Locate the cell with the specified text and output its (X, Y) center coordinate. 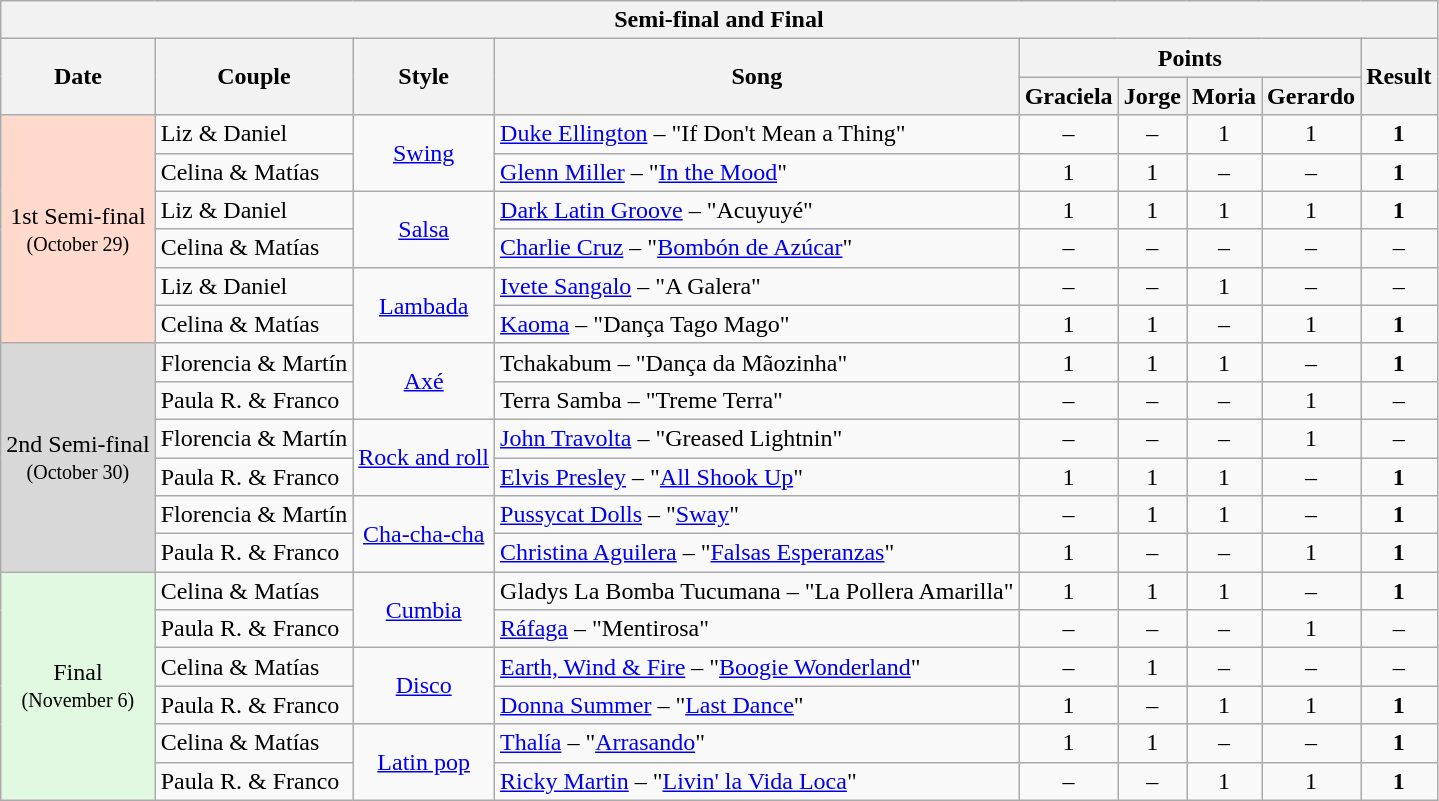
Final (November 6) (78, 686)
Tchakabum – "Dança da Mãozinha" (758, 362)
Couple (254, 77)
Dark Latin Groove – "Acuyuyé" (758, 210)
Swing (424, 153)
Terra Samba – "Treme Terra" (758, 400)
Gladys La Bomba Tucumana – "La Pollera Amarilla" (758, 591)
Salsa (424, 229)
Graciela (1068, 96)
Charlie Cruz – "Bombón de Azúcar" (758, 248)
Ricky Martin – "Livin' la Vida Loca" (758, 781)
Axé (424, 381)
Song (758, 77)
Gerardo (1312, 96)
Cumbia (424, 610)
Duke Ellington – "If Don't Mean a Thing" (758, 134)
Pussycat Dolls – "Sway" (758, 515)
2nd Semi-final (October 30) (78, 457)
Glenn Miller – "In the Mood" (758, 172)
Ivete Sangalo – "A Galera" (758, 286)
Jorge (1152, 96)
Donna Summer – "Last Dance" (758, 705)
Christina Aguilera – "Falsas Esperanzas" (758, 553)
Elvis Presley – "All Shook Up" (758, 477)
Disco (424, 686)
1st Semi-final (October 29) (78, 229)
Kaoma – "Dança Tago Mago" (758, 324)
Semi-final and Final (719, 20)
Points (1190, 58)
Latin pop (424, 762)
Result (1399, 77)
Style (424, 77)
Cha-cha-cha (424, 534)
Lambada (424, 305)
Moria (1224, 96)
John Travolta – "Greased Lightnin" (758, 438)
Thalía – "Arrasando" (758, 743)
Date (78, 77)
Earth, Wind & Fire – "Boogie Wonderland" (758, 667)
Rock and roll (424, 457)
Ráfaga – "Mentirosa" (758, 629)
